Find where the given text appears and provide that cell's center as (x, y) coordinate. 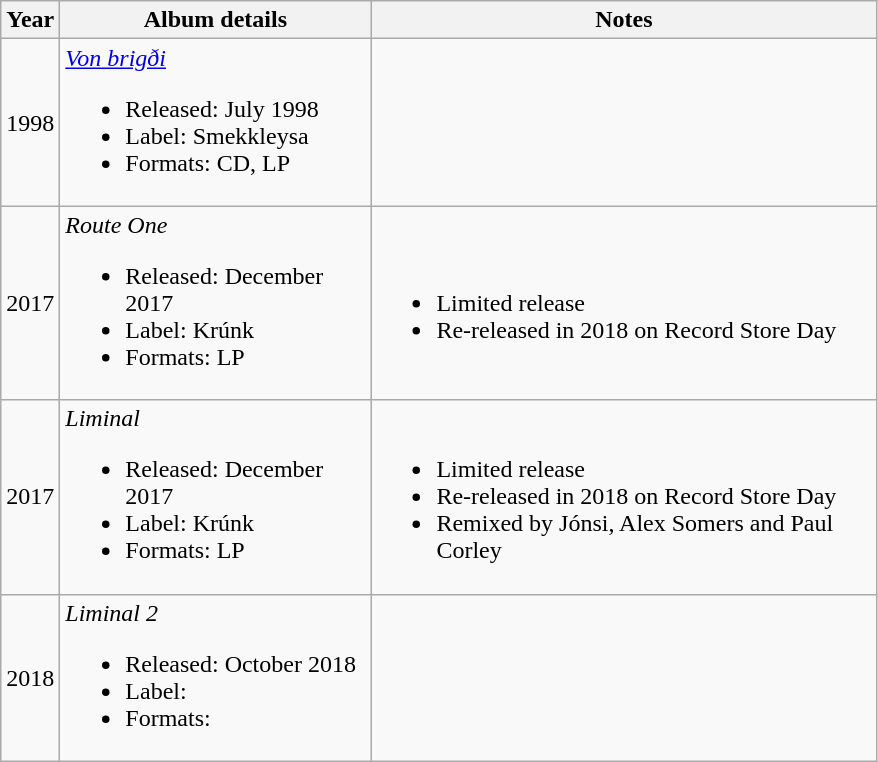
Album details (216, 20)
Notes (624, 20)
Limited releaseRe-released in 2018 on Record Store Day (624, 303)
Limited releaseRe-released in 2018 on Record Store DayRemixed by Jónsi, Alex Somers and Paul Corley (624, 497)
Year (30, 20)
Von brigðiReleased: July 1998Label: SmekkleysaFormats: CD, LP (216, 122)
Route OneReleased: December 2017Label: KrúnkFormats: LP (216, 303)
LiminalReleased: December 2017Label: KrúnkFormats: LP (216, 497)
1998 (30, 122)
2018 (30, 678)
Liminal 2Released: October 2018Label:Formats: (216, 678)
